Scan for the cell matching the given text and deliver its (x, y) coordinate at center. 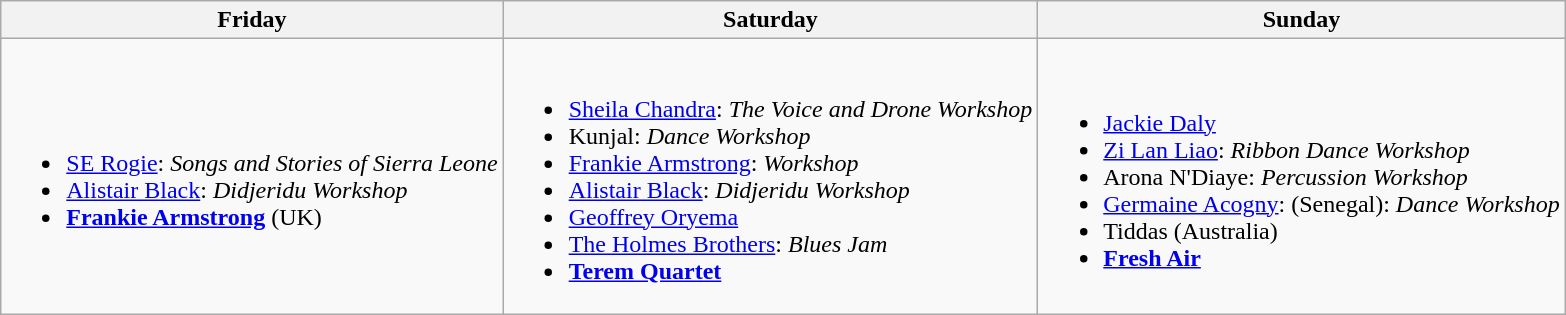
Saturday (770, 20)
SE Rogie: Songs and Stories of Sierra LeoneAlistair Black: Didjeridu WorkshopFrankie Armstrong (UK) (252, 176)
Friday (252, 20)
Jackie DalyZi Lan Liao: Ribbon Dance WorkshopArona N'Diaye: Percussion WorkshopGermaine Acogny: (Senegal): Dance WorkshopTiddas (Australia)Fresh Air (1302, 176)
Sunday (1302, 20)
